Scan for the cell matching the given text and deliver its [X, Y] coordinate at center. 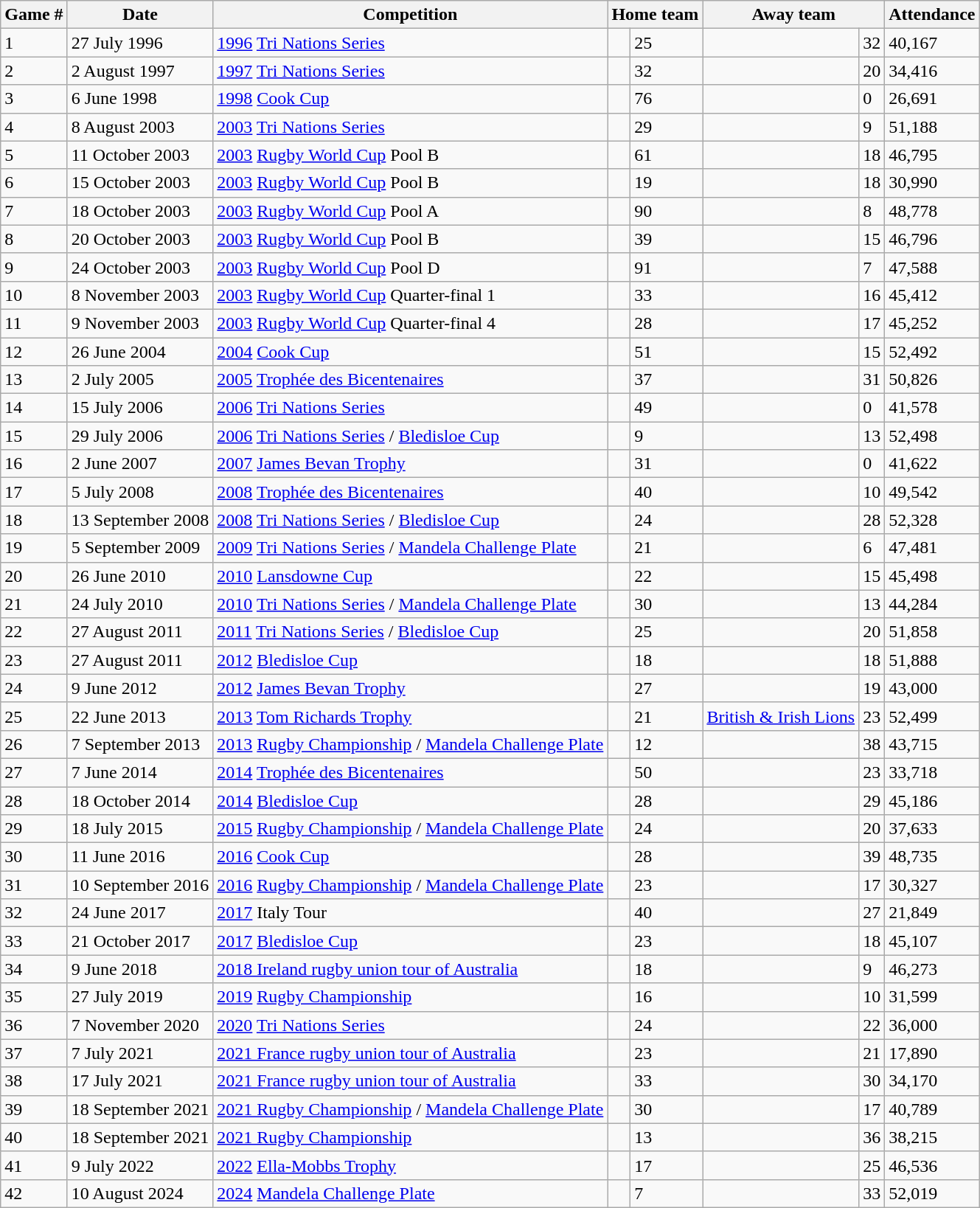
50 [667, 772]
48,778 [932, 211]
42 [34, 1193]
45,252 [932, 323]
10 August 2024 [140, 1193]
5 July 2008 [140, 492]
2011 Tri Nations Series / Bledisloe Cup [410, 632]
52,499 [932, 716]
36,000 [932, 1025]
47,588 [932, 267]
47,481 [932, 548]
1 [34, 43]
7 November 2020 [140, 1025]
7 September 2013 [140, 744]
45,186 [932, 800]
2013 Rugby Championship / Mandela Challenge Plate [410, 744]
2008 Trophée des Bicentenaires [410, 492]
48,735 [932, 857]
21 October 2017 [140, 941]
38,215 [932, 1137]
41,622 [932, 464]
27 July 2019 [140, 997]
2014 Bledisloe Cup [410, 800]
2020 Tri Nations Series [410, 1025]
11 [34, 323]
14 [34, 408]
43,715 [932, 744]
46,273 [932, 969]
37,633 [932, 829]
29 July 2006 [140, 436]
34 [34, 969]
2003 Rugby World Cup Quarter-final 1 [410, 295]
2010 Tri Nations Series / Mandela Challenge Plate [410, 604]
2004 Cook Cup [410, 352]
2009 Tri Nations Series / Mandela Challenge Plate [410, 548]
2003 Rugby World Cup Quarter-final 4 [410, 323]
51 [667, 352]
52,019 [932, 1193]
11 October 2003 [140, 155]
51,858 [932, 632]
Competition [410, 15]
52,328 [932, 520]
2010 Lansdowne Cup [410, 576]
9 June 2012 [140, 688]
2013 Tom Richards Trophy [410, 716]
4 [34, 127]
45,498 [932, 576]
46,796 [932, 239]
2019 Rugby Championship [410, 997]
11 June 2016 [140, 857]
2003 Rugby World Cup Pool D [410, 267]
18 October 2014 [140, 800]
45,412 [932, 295]
8 November 2003 [140, 295]
91 [667, 267]
10 September 2016 [140, 885]
3 [34, 99]
1997 Tri Nations Series [410, 71]
15 July 2006 [140, 408]
18 October 2003 [140, 211]
2016 Rugby Championship / Mandela Challenge Plate [410, 885]
50,826 [932, 380]
2021 Rugby Championship / Mandela Challenge Plate [410, 1109]
31,599 [932, 997]
2012 James Bevan Trophy [410, 688]
52,492 [932, 352]
5 September 2009 [140, 548]
9 November 2003 [140, 323]
49,542 [932, 492]
2017 Bledisloe Cup [410, 941]
90 [667, 211]
2022 Ella-Mobbs Trophy [410, 1165]
2017 Italy Tour [410, 913]
26 June 2004 [140, 352]
61 [667, 155]
40,167 [932, 43]
Away team [793, 15]
44,284 [932, 604]
52,498 [932, 436]
30,990 [932, 183]
22 June 2013 [140, 716]
17,890 [932, 1053]
34,170 [932, 1081]
Game # [34, 15]
21,849 [932, 913]
5 [34, 155]
2 June 2007 [140, 464]
45,107 [932, 941]
9 July 2022 [140, 1165]
24 July 2010 [140, 604]
17 July 2021 [140, 1081]
2005 Trophée des Bicentenaires [410, 380]
2006 Tri Nations Series / Bledisloe Cup [410, 436]
2014 Trophée des Bicentenaires [410, 772]
2012 Bledisloe Cup [410, 660]
24 October 2003 [140, 267]
2006 Tri Nations Series [410, 408]
British & Irish Lions [781, 716]
6 June 1998 [140, 99]
15 October 2003 [140, 183]
7 July 2021 [140, 1053]
41,578 [932, 408]
26,691 [932, 99]
Attendance [932, 15]
33,718 [932, 772]
43,000 [932, 688]
27 July 1996 [140, 43]
1998 Cook Cup [410, 99]
Home team [655, 15]
40,789 [932, 1109]
2 August 1997 [140, 71]
26 [34, 744]
2008 Tri Nations Series / Bledisloe Cup [410, 520]
41 [34, 1165]
49 [667, 408]
46,536 [932, 1165]
2 July 2005 [140, 380]
2015 Rugby Championship / Mandela Challenge Plate [410, 829]
2024 Mandela Challenge Plate [410, 1193]
26 June 2010 [140, 576]
2007 James Bevan Trophy [410, 464]
18 July 2015 [140, 829]
2018 Ireland rugby union tour of Australia [410, 969]
24 June 2017 [140, 913]
2003 Tri Nations Series [410, 127]
8 August 2003 [140, 127]
2021 Rugby Championship [410, 1137]
2 [34, 71]
9 June 2018 [140, 969]
76 [667, 99]
51,188 [932, 127]
Date [140, 15]
1996 Tri Nations Series [410, 43]
7 June 2014 [140, 772]
20 October 2003 [140, 239]
46,795 [932, 155]
2016 Cook Cup [410, 857]
30,327 [932, 885]
51,888 [932, 660]
35 [34, 997]
34,416 [932, 71]
13 September 2008 [140, 520]
2003 Rugby World Cup Pool A [410, 211]
